Provide the [x, y] coordinate of the cell's center where the given text is located.  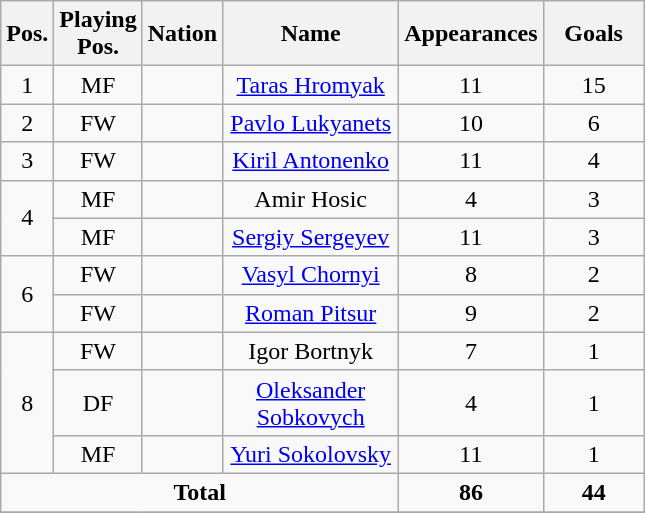
Oleksander Sobkovych [311, 402]
7 [471, 351]
Name [311, 34]
Playing Pos. [98, 34]
86 [471, 492]
Pos. [28, 34]
Taras Hromyak [311, 85]
Roman Pitsur [311, 313]
Yuri Sokolovsky [311, 454]
Total [200, 492]
Amir Hosic [311, 199]
DF [98, 402]
9 [471, 313]
Kiril Antonenko [311, 161]
Goals [594, 34]
Appearances [471, 34]
15 [594, 85]
Sergiy Sergeyev [311, 237]
Nation [182, 34]
10 [471, 123]
44 [594, 492]
Igor Bortnyk [311, 351]
Vasyl Chornyi [311, 275]
Pavlo Lukyanets [311, 123]
